Capture the cell that displays the provided text and extract its [X, Y] central coordinate. 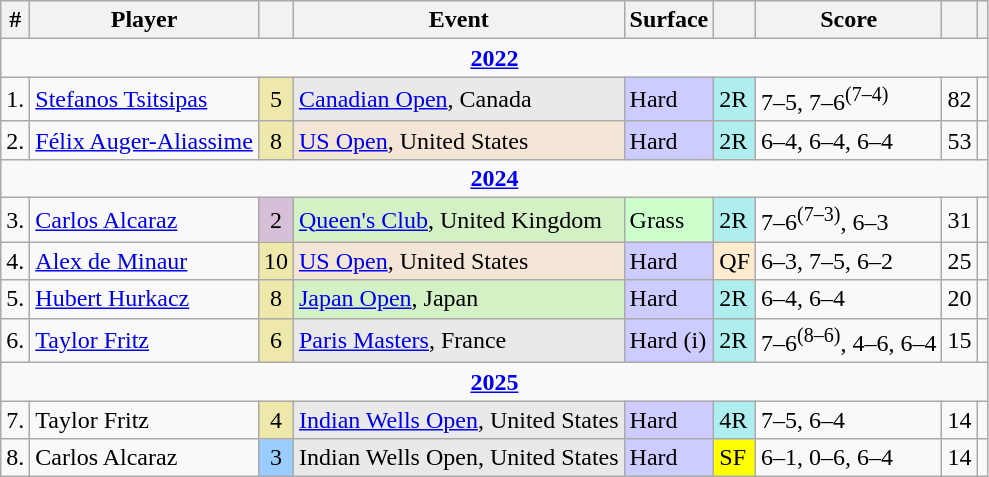
6–4, 6–4, 6–4 [849, 140]
7–6(7–3), 6–3 [849, 220]
Grass [669, 220]
3. [16, 220]
Paris Masters, France [458, 340]
5. [16, 299]
4 [276, 420]
1. [16, 100]
Stefanos Tsitsipas [144, 100]
Canadian Open, Canada [458, 100]
6–4, 6–4 [849, 299]
Score [849, 20]
Hard (i) [669, 340]
2024 [494, 178]
2025 [494, 382]
20 [960, 299]
SF [735, 458]
31 [960, 220]
7. [16, 420]
6 [276, 340]
6–1, 0–6, 6–4 [849, 458]
Surface [669, 20]
Alex de Minaur [144, 261]
4R [735, 420]
Player [144, 20]
7–5, 6–4 [849, 420]
3 [276, 458]
25 [960, 261]
Queen's Club, United Kingdom [458, 220]
Event [458, 20]
2022 [494, 58]
82 [960, 100]
7–5, 7–6(7–4) [849, 100]
7–6(8–6), 4–6, 6–4 [849, 340]
6–3, 7–5, 6–2 [849, 261]
Japan Open, Japan [458, 299]
5 [276, 100]
4. [16, 261]
6. [16, 340]
2 [276, 220]
8. [16, 458]
Félix Auger-Aliassime [144, 140]
2. [16, 140]
QF [735, 261]
53 [960, 140]
Hubert Hurkacz [144, 299]
10 [276, 261]
15 [960, 340]
# [16, 20]
